Locate the cell with the specified text and output its (x, y) center coordinate. 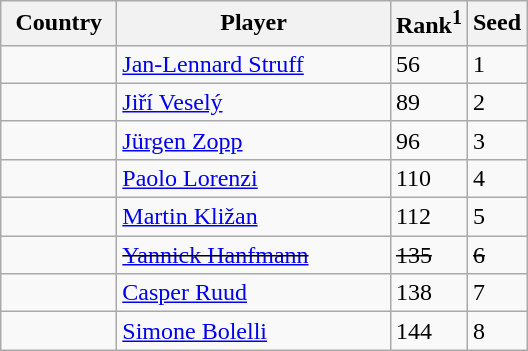
Country (59, 24)
135 (428, 255)
4 (496, 178)
Casper Ruud (254, 293)
144 (428, 331)
112 (428, 217)
8 (496, 331)
3 (496, 140)
2 (496, 102)
89 (428, 102)
Martin Kližan (254, 217)
Jürgen Zopp (254, 140)
6 (496, 255)
56 (428, 64)
Jiří Veselý (254, 102)
1 (496, 64)
138 (428, 293)
96 (428, 140)
Player (254, 24)
Paolo Lorenzi (254, 178)
Simone Bolelli (254, 331)
5 (496, 217)
Yannick Hanfmann (254, 255)
Rank1 (428, 24)
110 (428, 178)
Jan-Lennard Struff (254, 64)
7 (496, 293)
Seed (496, 24)
